Capture the cell that displays the provided text and extract its (x, y) central coordinate. 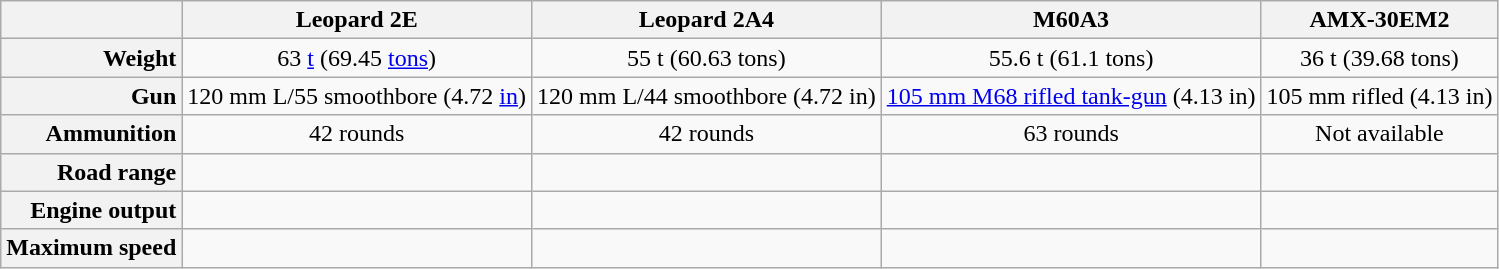
120 mm L/44 smoothbore (4.72 in) (707, 96)
Engine output (92, 210)
120 mm L/55 smoothbore (4.72 in) (357, 96)
105 mm M68 rifled tank-gun (4.13 in) (1071, 96)
Leopard 2E (357, 20)
Maximum speed (92, 248)
36 t (39.68 tons) (1380, 58)
Ammunition (92, 134)
M60A3 (1071, 20)
AMX-30EM2 (1380, 20)
105 mm rifled (4.13 in) (1380, 96)
55.6 t (61.1 tons) (1071, 58)
63 rounds (1071, 134)
Not available (1380, 134)
Road range (92, 172)
Weight (92, 58)
63 t (69.45 tons) (357, 58)
Leopard 2A4 (707, 20)
Gun (92, 96)
55 t (60.63 tons) (707, 58)
